Output the (x, y) coordinate of the center of the cell containing the given text.  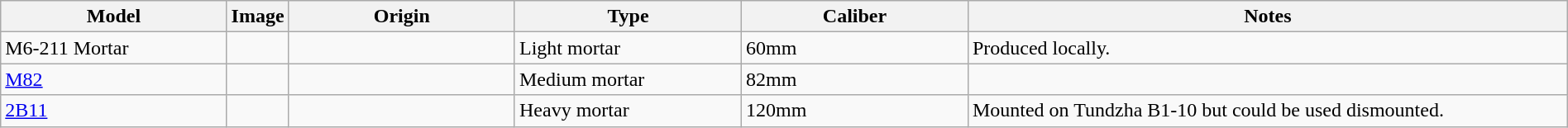
Type (628, 17)
M82 (114, 79)
2B11 (114, 111)
Medium mortar (628, 79)
Light mortar (628, 48)
Image (258, 17)
Produced locally. (1267, 48)
82mm (855, 79)
60mm (855, 48)
Mounted on Tundzha B1-10 but could be used dismounted. (1267, 111)
Heavy mortar (628, 111)
M6-211 Mortar (114, 48)
Model (114, 17)
120mm (855, 111)
Caliber (855, 17)
Origin (402, 17)
Notes (1267, 17)
